Return the [X, Y] coordinate for the center point of the cell that contains the specified text.  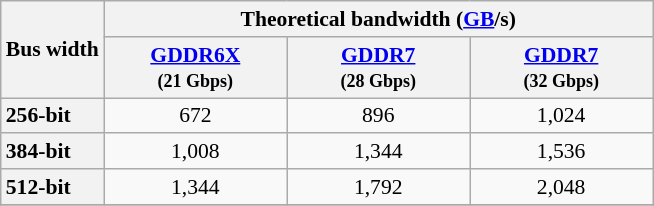
512-bit [52, 187]
GDDR7 (32 Gbps) [562, 68]
1,792 [378, 187]
256-bit [52, 116]
896 [378, 116]
384-bit [52, 152]
672 [196, 116]
1,536 [562, 152]
1,008 [196, 152]
2,048 [562, 187]
GDDR7 (28 Gbps) [378, 68]
GDDR6X (21 Gbps) [196, 68]
1,024 [562, 116]
Bus width [52, 50]
Theoretical bandwidth (GB/s) [378, 19]
